Return the [X, Y] coordinate for the center point of the cell that contains the specified text.  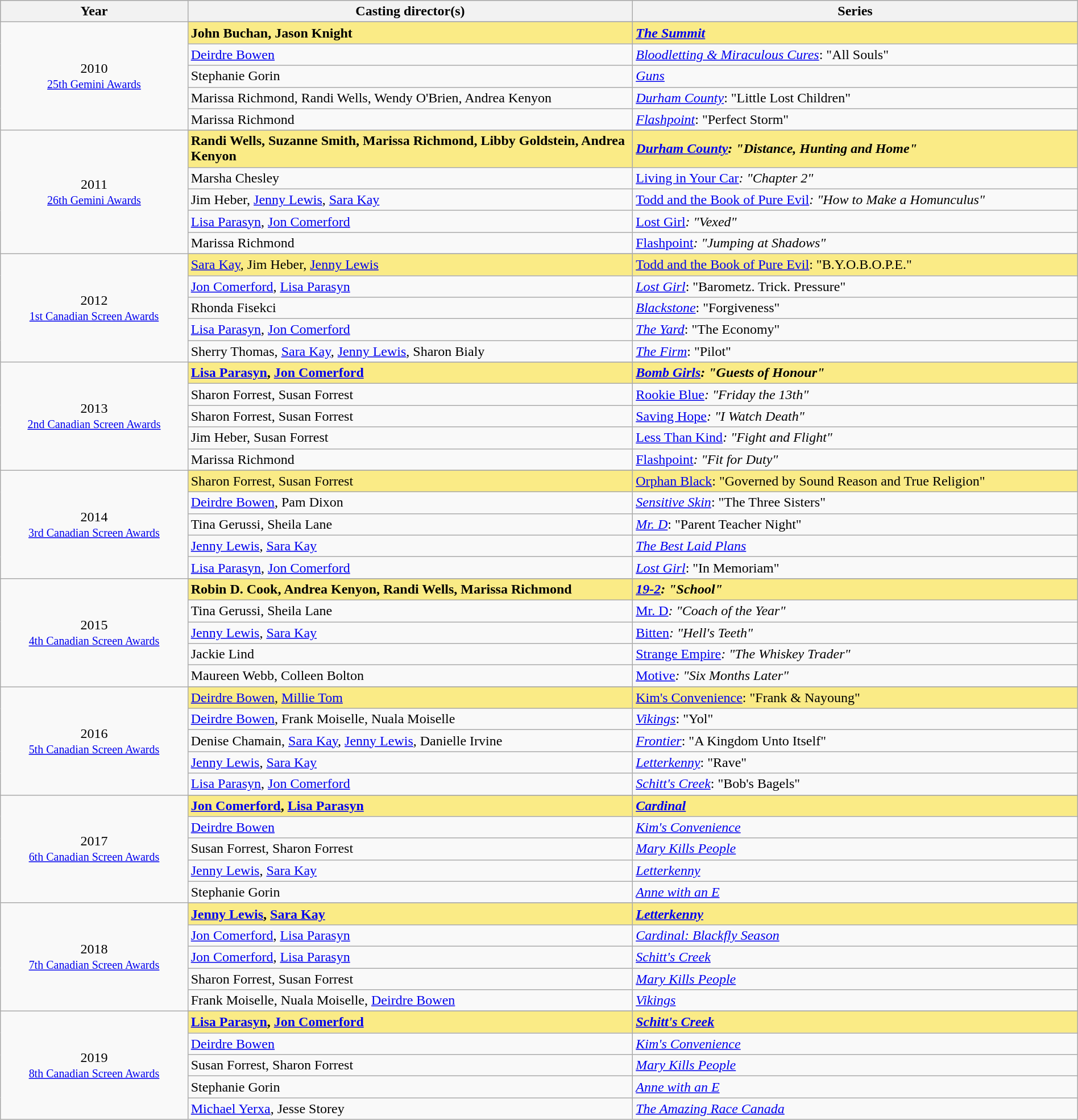
2017 6th Canadian Screen Awards [94, 849]
Randi Wells, Suzanne Smith, Marissa Richmond, Libby Goldstein, Andrea Kenyon [411, 149]
Vikings [855, 1001]
Bloodletting & Miraculous Cures: "All Souls" [855, 55]
Lost Girl: "Barometz. Trick. Pressure" [855, 286]
Mr. D: "Coach of the Year" [855, 611]
Strange Empire: "The Whiskey Trader" [855, 654]
Maureen Webb, Colleen Bolton [411, 676]
Rhonda Fisekci [411, 308]
Michael Yerxa, Jesse Storey [411, 1109]
19-2: "School" [855, 589]
Cardinal [855, 806]
Durham County: "Little Lost Children" [855, 98]
Kim's Convenience: "Frank & Nayoung" [855, 698]
Denise Chamain, Sara Kay, Jenny Lewis, Danielle Irvine [411, 741]
Letterkenny: "Rave" [855, 762]
Flashpoint: "Jumping at Shadows" [855, 243]
Jim Heber, Jenny Lewis, Sara Kay [411, 200]
Motive: "Six Months Later" [855, 676]
Todd and the Book of Pure Evil: "B.Y.O.B.O.P.E." [855, 264]
2016 5th Canadian Screen Awards [94, 741]
2019 8th Canadian Screen Awards [94, 1065]
2018 7th Canadian Screen Awards [94, 957]
Marsha Chesley [411, 178]
Blackstone: "Forgiveness" [855, 308]
The Amazing Race Canada [855, 1109]
Lost Girl: "Vexed" [855, 221]
Casting director(s) [411, 11]
Guns [855, 76]
2013 2nd Canadian Screen Awards [94, 416]
2011 26th Gemini Awards [94, 192]
Durham County: "Distance, Hunting and Home" [855, 149]
Deirdre Bowen, Pam Dixon [411, 503]
Sensitive Skin: "The Three Sisters" [855, 503]
The Best Laid Plans [855, 546]
The Yard: "The Economy" [855, 330]
Flashpoint: "Fit for Duty" [855, 459]
The Firm: "Pilot" [855, 351]
Bitten: "Hell's Teeth" [855, 633]
2012 1st Canadian Screen Awards [94, 308]
Frontier: "A Kingdom Unto Itself" [855, 741]
2014 3rd Canadian Screen Awards [94, 524]
Rookie Blue: "Friday the 13th" [855, 395]
Saving Hope: "I Watch Death" [855, 416]
Sara Kay, Jim Heber, Jenny Lewis [411, 264]
Orphan Black: "Governed by Sound Reason and True Religion" [855, 481]
2010 25th Gemini Awards [94, 76]
Mr. D: "Parent Teacher Night" [855, 524]
Series [855, 11]
Robin D. Cook, Andrea Kenyon, Randi Wells, Marissa Richmond [411, 589]
Deirdre Bowen, Millie Tom [411, 698]
Bomb Girls: "Guests of Honour" [855, 373]
Less Than Kind: "Fight and Flight" [855, 438]
Todd and the Book of Pure Evil: "How to Make a Homunculus" [855, 200]
Flashpoint: "Perfect Storm" [855, 119]
Jackie Lind [411, 654]
The Summit [855, 33]
Vikings: "Yol" [855, 719]
Cardinal: Blackfly Season [855, 935]
2015 4th Canadian Screen Awards [94, 632]
Living in Your Car: "Chapter 2" [855, 178]
Marissa Richmond, Randi Wells, Wendy O'Brien, Andrea Kenyon [411, 98]
Frank Moiselle, Nuala Moiselle, Deirdre Bowen [411, 1001]
John Buchan, Jason Knight [411, 33]
Jim Heber, Susan Forrest [411, 438]
Schitt's Creek: "Bob's Bagels" [855, 784]
Sherry Thomas, Sara Kay, Jenny Lewis, Sharon Bialy [411, 351]
Lost Girl: "In Memoriam" [855, 567]
Deirdre Bowen, Frank Moiselle, Nuala Moiselle [411, 719]
Year [94, 11]
